Scan for the cell matching the given text and deliver its (x, y) coordinate at center. 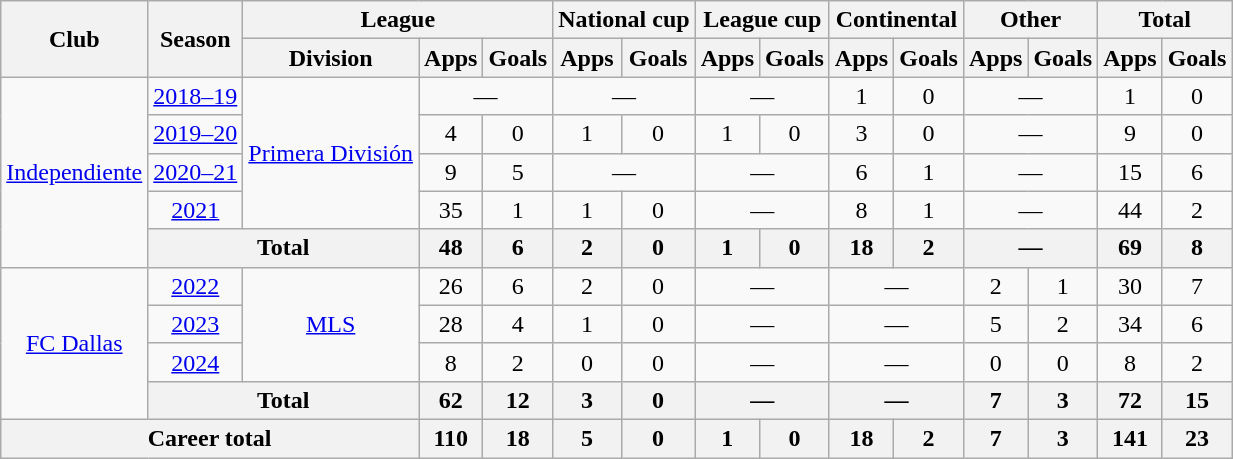
44 (1130, 210)
Continental (896, 20)
Primera División (331, 153)
23 (1197, 438)
141 (1130, 438)
Other (1030, 20)
72 (1130, 400)
69 (1130, 248)
Season (196, 39)
28 (451, 324)
League cup (762, 20)
2023 (196, 324)
FC Dallas (74, 343)
Career total (210, 438)
48 (451, 248)
110 (451, 438)
2024 (196, 362)
12 (518, 400)
30 (1130, 286)
2020–21 (196, 172)
League (398, 20)
62 (451, 400)
35 (451, 210)
26 (451, 286)
2021 (196, 210)
Club (74, 39)
2019–20 (196, 134)
MLS (331, 324)
National cup (624, 20)
Division (331, 58)
2022 (196, 286)
2018–19 (196, 96)
34 (1130, 324)
Independiente (74, 172)
